Detect which cell encompasses the target text, then output its (x, y) center coordinate. 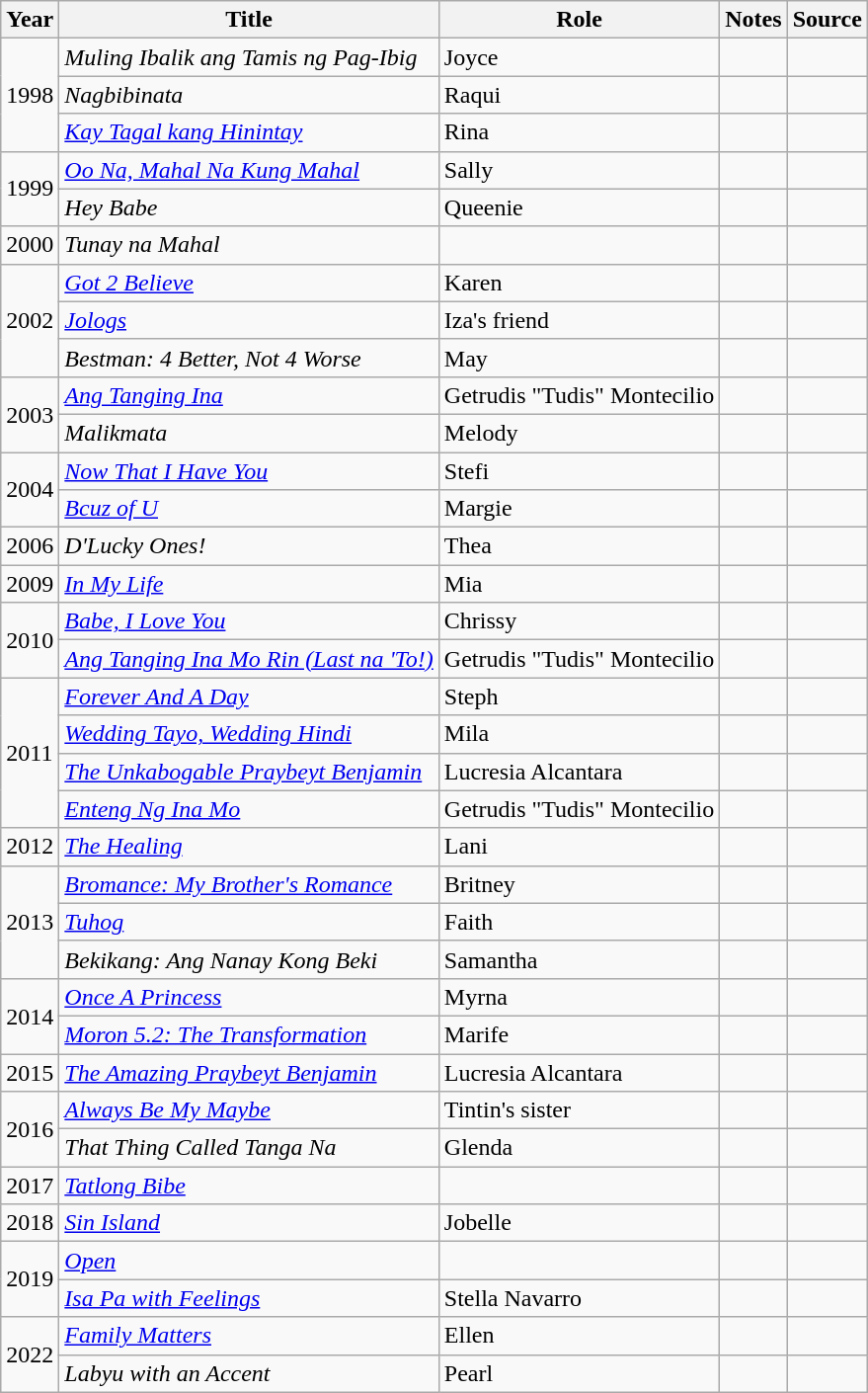
1999 (30, 189)
The Healing (249, 847)
2017 (30, 1186)
Muling Ibalik ang Tamis ng Pag-Ibig (249, 57)
Queenie (579, 207)
Once A Princess (249, 997)
Family Matters (249, 1336)
Isa Pa with Feelings (249, 1298)
Raqui (579, 95)
Bestman: 4 Better, Not 4 Worse (249, 358)
Rina (579, 132)
Karen (579, 283)
Tuhog (249, 922)
Myrna (579, 997)
2022 (30, 1354)
Malikmata (249, 433)
Joyce (579, 57)
2016 (30, 1129)
Bromance: My Brother's Romance (249, 884)
2009 (30, 584)
Melody (579, 433)
Title (249, 20)
D'Lucky Ones! (249, 546)
Enteng Ng Ina Mo (249, 809)
Jobelle (579, 1223)
Bcuz of U (249, 509)
2019 (30, 1279)
Jologs (249, 320)
Steph (579, 696)
Iza's friend (579, 320)
In My Life (249, 584)
Pearl (579, 1373)
Sally (579, 170)
Hey Babe (249, 207)
Nagbibinata (249, 95)
Mila (579, 734)
Tintin's sister (579, 1110)
Role (579, 20)
Samantha (579, 959)
Open (249, 1261)
Kay Tagal kang Hinintay (249, 132)
Now That I Have You (249, 471)
Ellen (579, 1336)
Bekikang: Ang Nanay Kong Beki (249, 959)
Glenda (579, 1148)
2010 (30, 640)
2018 (30, 1223)
Notes (753, 20)
2012 (30, 847)
2013 (30, 922)
2004 (30, 490)
2014 (30, 1016)
Always Be My Maybe (249, 1110)
Oo Na, Mahal Na Kung Mahal (249, 170)
The Amazing Praybeyt Benjamin (249, 1072)
The Unkabogable Praybeyt Benjamin (249, 772)
Stella Navarro (579, 1298)
Year (30, 20)
Margie (579, 509)
May (579, 358)
Britney (579, 884)
Got 2 Believe (249, 283)
1998 (30, 95)
2015 (30, 1072)
Ang Tanging Ina (249, 395)
Moron 5.2: The Transformation (249, 1034)
Faith (579, 922)
Babe, I Love You (249, 621)
2011 (30, 753)
That Thing Called Tanga Na (249, 1148)
Lani (579, 847)
Mia (579, 584)
Tatlong Bibe (249, 1186)
Wedding Tayo, Wedding Hindi (249, 734)
Marife (579, 1034)
Sin Island (249, 1223)
2003 (30, 414)
Labyu with an Accent (249, 1373)
Stefi (579, 471)
Tunay na Mahal (249, 245)
Chrissy (579, 621)
Forever And A Day (249, 696)
2000 (30, 245)
2006 (30, 546)
Thea (579, 546)
2002 (30, 320)
Source (828, 20)
Ang Tanging Ina Mo Rin (Last na 'To!) (249, 659)
